Locate the cell with the specified text and output its (x, y) center coordinate. 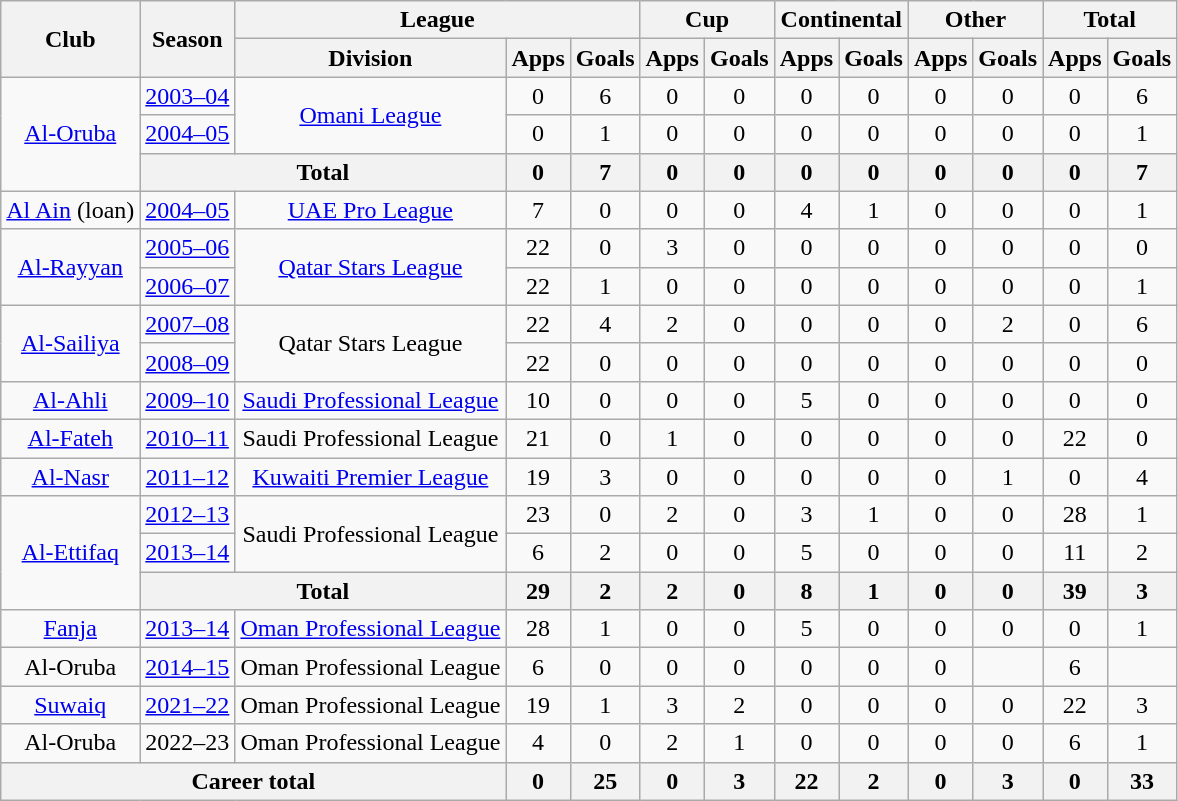
2014–15 (188, 667)
Al-Nasr (70, 477)
UAE Pro League (370, 210)
Al-Ettifaq (70, 553)
Omani League (370, 115)
11 (1075, 553)
2010–11 (188, 438)
Cup (707, 20)
39 (1075, 591)
Al-Ahli (70, 400)
2003–04 (188, 96)
33 (1142, 781)
Other (975, 20)
2012–13 (188, 515)
Continental (841, 20)
Season (188, 39)
2007–08 (188, 324)
25 (605, 781)
8 (806, 591)
2011–12 (188, 477)
Al-Rayyan (70, 267)
Club (70, 39)
2006–07 (188, 286)
2022–23 (188, 743)
2021–22 (188, 705)
Suwaiq (70, 705)
League (438, 20)
Kuwaiti Premier League (370, 477)
2008–09 (188, 362)
21 (538, 438)
23 (538, 515)
10 (538, 400)
Al Ain (loan) (70, 210)
Fanja (70, 629)
Al-Sailiya (70, 343)
29 (538, 591)
Al-Fateh (70, 438)
2009–10 (188, 400)
2005–06 (188, 248)
Career total (254, 781)
Division (370, 58)
